Return (X, Y) of the center of cell containing provided text 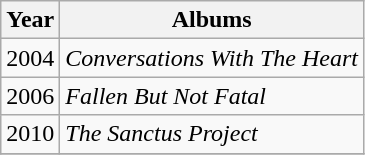
2004 (30, 58)
2010 (30, 134)
The Sanctus Project (212, 134)
Albums (212, 20)
2006 (30, 96)
Fallen But Not Fatal (212, 96)
Year (30, 20)
Conversations With The Heart (212, 58)
